Locate the cell with the specified text and output its (x, y) center coordinate. 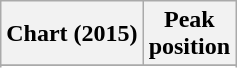
Chart (2015) (72, 34)
Peakposition (189, 34)
